Locate the cell with the specified text and output its (X, Y) center coordinate. 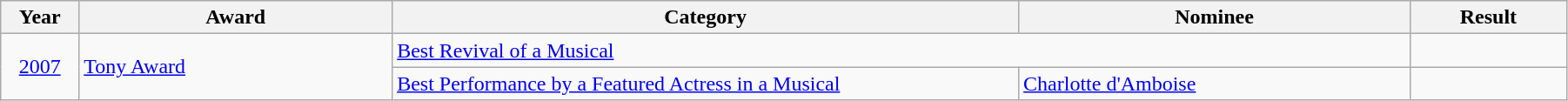
Tony Award (236, 67)
Best Performance by a Featured Actress in a Musical (706, 84)
Result (1488, 17)
Best Revival of a Musical (901, 50)
Category (706, 17)
Award (236, 17)
2007 (40, 67)
Year (40, 17)
Charlotte d'Amboise (1215, 84)
Nominee (1215, 17)
